Locate the cell with the specified text and output its [x, y] center coordinate. 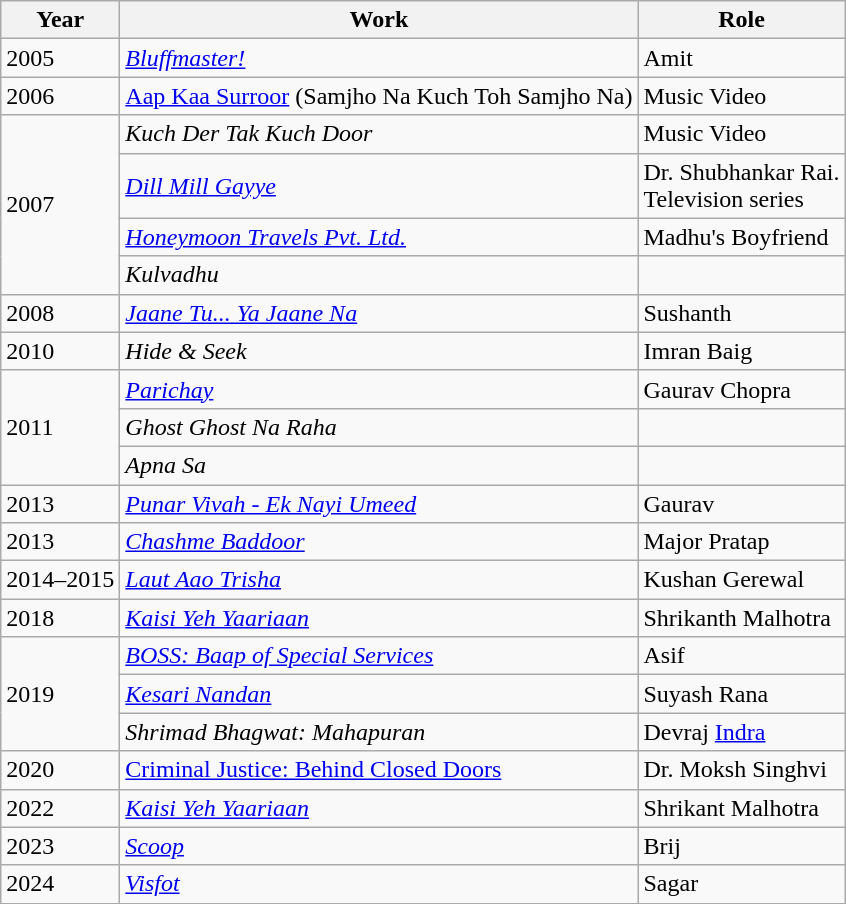
Aap Kaa Surroor (Samjho Na Kuch Toh Samjho Na) [379, 96]
Chashme Baddoor [379, 542]
Gaurav [742, 503]
Hide & Seek [379, 351]
Visfot [379, 884]
Kushan Gerewal [742, 580]
Shrikanth Malhotra [742, 618]
Ghost Ghost Na Raha [379, 427]
Year [60, 20]
Role [742, 20]
2007 [60, 204]
Parichay [379, 389]
Sushanth [742, 313]
Kuch Der Tak Kuch Door [379, 134]
2022 [60, 808]
Brij [742, 846]
Scoop [379, 846]
Major Pratap [742, 542]
Jaane Tu... Ya Jaane Na [379, 313]
Laut Aao Trisha [379, 580]
2011 [60, 427]
Kesari Nandan [379, 694]
2020 [60, 770]
Gaurav Chopra [742, 389]
2006 [60, 96]
Criminal Justice: Behind Closed Doors [379, 770]
Shrimad Bhagwat: Mahapuran [379, 732]
Honeymoon Travels Pvt. Ltd. [379, 237]
BOSS: Baap of Special Services [379, 656]
Kulvadhu [379, 275]
2023 [60, 846]
Dr. Shubhankar Rai.Television series [742, 186]
Imran Baig [742, 351]
Amit [742, 58]
Asif [742, 656]
Bluffmaster! [379, 58]
2019 [60, 694]
Dill Mill Gayye [379, 186]
2008 [60, 313]
2010 [60, 351]
2018 [60, 618]
Suyash Rana [742, 694]
Sagar [742, 884]
2024 [60, 884]
Madhu's Boyfriend [742, 237]
Devraj Indra [742, 732]
Work [379, 20]
2005 [60, 58]
2014–2015 [60, 580]
Apna Sa [379, 465]
Shrikant Malhotra [742, 808]
Punar Vivah - Ek Nayi Umeed [379, 503]
Dr. Moksh Singhvi [742, 770]
